Pinpoint the cell where the given text exists, returning its [x, y] midpoint coordinate. 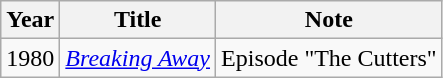
Episode "The Cutters" [330, 58]
1980 [30, 58]
Year [30, 20]
Title [138, 20]
Note [330, 20]
Breaking Away [138, 58]
